Return [x, y] of the center of cell containing provided text 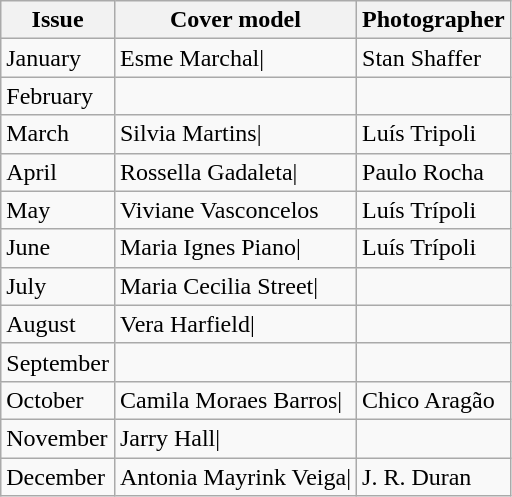
March [58, 134]
February [58, 96]
J. R. Duran [434, 477]
Camila Moraes Barros| [235, 400]
May [58, 210]
Silvia Martins| [235, 134]
Luís Tripoli [434, 134]
Maria Cecilia Street| [235, 286]
November [58, 438]
Jarry Hall| [235, 438]
Issue [58, 20]
August [58, 324]
Antonia Mayrink Veiga| [235, 477]
October [58, 400]
June [58, 248]
Maria Ignes Piano| [235, 248]
Vera Harfield| [235, 324]
September [58, 362]
Rossella Gadaleta| [235, 172]
Chico Aragão [434, 400]
Stan Shaffer [434, 58]
July [58, 286]
Viviane Vasconcelos [235, 210]
April [58, 172]
Paulo Rocha [434, 172]
Photographer [434, 20]
January [58, 58]
December [58, 477]
Esme Marchal| [235, 58]
Cover model [235, 20]
